Locate the cell with the specified text and output its [X, Y] center coordinate. 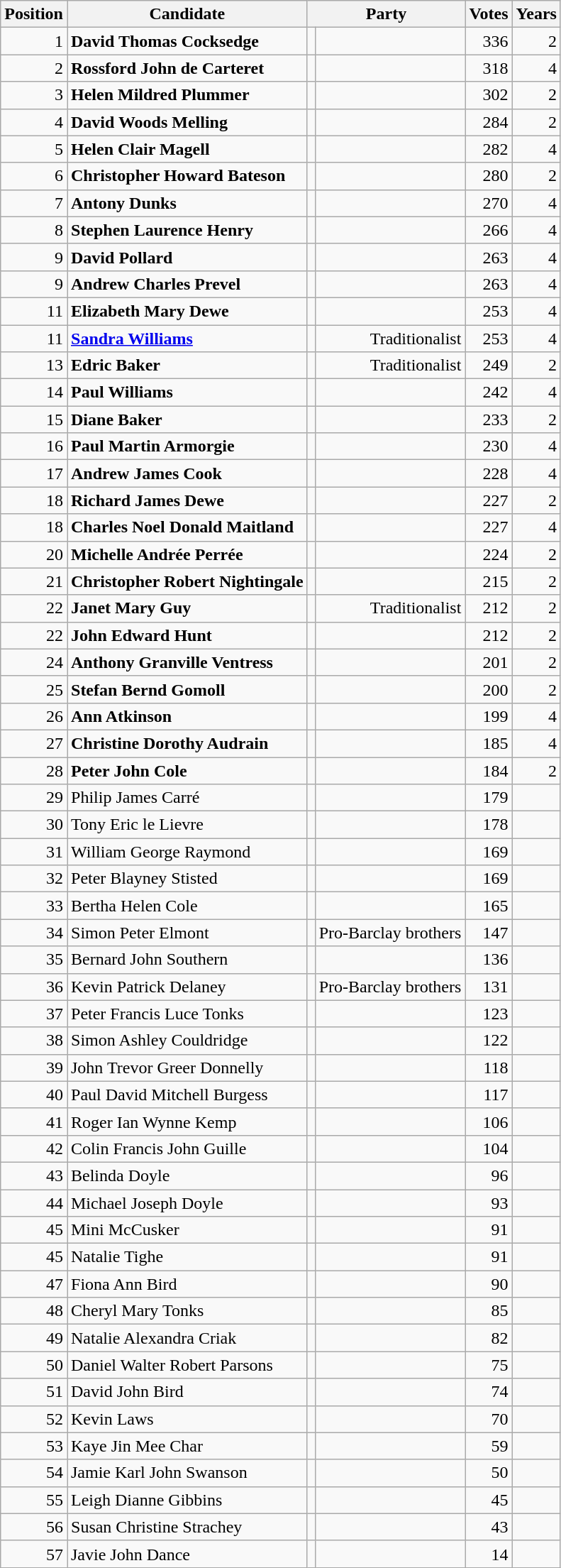
Kevin Laws [187, 1419]
165 [489, 906]
Kaye Jin Mee Char [187, 1446]
70 [489, 1419]
74 [489, 1392]
85 [489, 1311]
Javie John Dance [187, 1554]
82 [489, 1338]
215 [489, 581]
96 [489, 1175]
Party [386, 14]
1 [34, 41]
57 [34, 1554]
Ann Atkinson [187, 716]
Votes [489, 14]
36 [34, 987]
Diane Baker [187, 420]
30 [34, 825]
15 [34, 420]
122 [489, 1041]
199 [489, 716]
136 [489, 960]
Helen Mildred Plummer [187, 95]
Tony Eric le Lievre [187, 825]
20 [34, 554]
Paul Martin Armorgie [187, 446]
Paul Williams [187, 393]
Simon Peter Elmont [187, 933]
21 [34, 581]
Michelle Andrée Perrée [187, 554]
284 [489, 122]
147 [489, 933]
Elizabeth Mary Dewe [187, 311]
Andrew Charles Prevel [187, 284]
131 [489, 987]
Christine Dorothy Audrain [187, 743]
Edric Baker [187, 366]
Kevin Patrick Delaney [187, 987]
John Trevor Greer Donnelly [187, 1068]
118 [489, 1068]
32 [34, 879]
201 [489, 662]
59 [489, 1446]
54 [34, 1473]
44 [34, 1203]
38 [34, 1041]
200 [489, 689]
Mini McCusker [187, 1230]
179 [489, 798]
33 [34, 906]
52 [34, 1419]
24 [34, 662]
75 [489, 1365]
17 [34, 473]
39 [34, 1068]
Bertha Helen Cole [187, 906]
Janet Mary Guy [187, 608]
56 [34, 1527]
David Thomas Cocksedge [187, 41]
185 [489, 743]
42 [34, 1148]
35 [34, 960]
106 [489, 1122]
280 [489, 176]
117 [489, 1095]
104 [489, 1148]
Susan Christine Strachey [187, 1527]
Peter Francis Luce Tonks [187, 1014]
William George Raymond [187, 852]
Candidate [187, 14]
336 [489, 41]
David Woods Melling [187, 122]
Years [536, 14]
28 [34, 770]
31 [34, 852]
3 [34, 95]
47 [34, 1284]
55 [34, 1500]
Natalie Tighe [187, 1257]
266 [489, 230]
270 [489, 203]
242 [489, 393]
Fiona Ann Bird [187, 1284]
Helen Clair Magell [187, 149]
Christopher Howard Bateson [187, 176]
Peter Blayney Stisted [187, 879]
Roger Ian Wynne Kemp [187, 1122]
49 [34, 1338]
Charles Noel Donald Maitland [187, 527]
25 [34, 689]
41 [34, 1122]
Anthony Granville Ventress [187, 662]
178 [489, 825]
Andrew James Cook [187, 473]
Michael Joseph Doyle [187, 1203]
Daniel Walter Robert Parsons [187, 1365]
13 [34, 366]
David John Bird [187, 1392]
26 [34, 716]
29 [34, 798]
5 [34, 149]
Paul David Mitchell Burgess [187, 1095]
282 [489, 149]
302 [489, 95]
228 [489, 473]
Christopher Robert Nightingale [187, 581]
123 [489, 1014]
40 [34, 1095]
Jamie Karl John Swanson [187, 1473]
Philip James Carré [187, 798]
90 [489, 1284]
224 [489, 554]
233 [489, 420]
Antony Dunks [187, 203]
230 [489, 446]
Sandra Williams [187, 339]
Cheryl Mary Tonks [187, 1311]
6 [34, 176]
Natalie Alexandra Criak [187, 1338]
318 [489, 68]
David Pollard [187, 257]
53 [34, 1446]
93 [489, 1203]
Colin Francis John Guille [187, 1148]
249 [489, 366]
51 [34, 1392]
John Edward Hunt [187, 635]
Simon Ashley Couldridge [187, 1041]
Stephen Laurence Henry [187, 230]
Richard James Dewe [187, 500]
48 [34, 1311]
Position [34, 14]
Rossford John de Carteret [187, 68]
Belinda Doyle [187, 1175]
Leigh Dianne Gibbins [187, 1500]
Bernard John Southern [187, 960]
34 [34, 933]
8 [34, 230]
16 [34, 446]
37 [34, 1014]
7 [34, 203]
184 [489, 770]
Stefan Bernd Gomoll [187, 689]
Peter John Cole [187, 770]
27 [34, 743]
